Locate the cell with the specified text and output its (x, y) center coordinate. 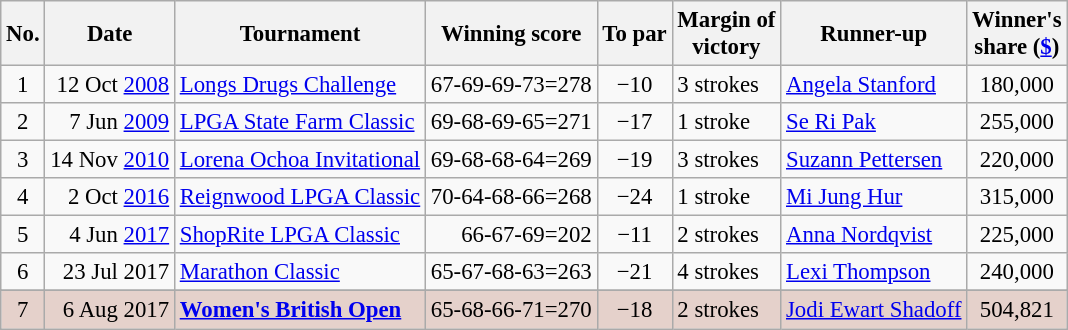
Marathon Classic (300, 273)
−19 (634, 160)
3 (23, 160)
14 Nov 2010 (110, 160)
No. (23, 34)
−24 (634, 197)
Lexi Thompson (874, 273)
Mi Jung Hur (874, 197)
Date (110, 34)
4 Jun 2017 (110, 235)
67-69-69-73=278 (512, 85)
−21 (634, 273)
225,000 (1017, 235)
23 Jul 2017 (110, 273)
255,000 (1017, 122)
−18 (634, 310)
69-68-68-64=269 (512, 160)
1 (23, 85)
65-67-68-63=263 (512, 273)
504,821 (1017, 310)
−10 (634, 85)
70-64-68-66=268 (512, 197)
Winner'sshare ($) (1017, 34)
240,000 (1017, 273)
4 strokes (726, 273)
Longs Drugs Challenge (300, 85)
69-68-69-65=271 (512, 122)
Reignwood LPGA Classic (300, 197)
To par (634, 34)
7 (23, 310)
6 Aug 2017 (110, 310)
Women's British Open (300, 310)
6 (23, 273)
Runner-up (874, 34)
65-68-66-71=270 (512, 310)
Suzann Pettersen (874, 160)
Lorena Ochoa Invitational (300, 160)
ShopRite LPGA Classic (300, 235)
180,000 (1017, 85)
220,000 (1017, 160)
−11 (634, 235)
7 Jun 2009 (110, 122)
2 Oct 2016 (110, 197)
12 Oct 2008 (110, 85)
−17 (634, 122)
Tournament (300, 34)
Winning score (512, 34)
315,000 (1017, 197)
LPGA State Farm Classic (300, 122)
Angela Stanford (874, 85)
5 (23, 235)
66-67-69=202 (512, 235)
Margin ofvictory (726, 34)
Jodi Ewart Shadoff (874, 310)
Se Ri Pak (874, 122)
2 (23, 122)
Anna Nordqvist (874, 235)
4 (23, 197)
